Determine the [x, y] coordinate at the center of the cell enclosing the given text.  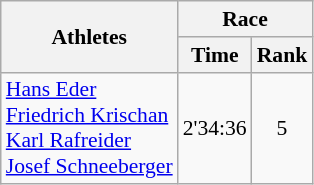
Hans EderFriedrich KrischanKarl RafreiderJosef Schneeberger [90, 128]
Race [246, 19]
5 [282, 128]
Athletes [90, 36]
Time [215, 55]
Rank [282, 55]
2'34:36 [215, 128]
